Provide the (x, y) coordinate of the cell's center where the given text is located.  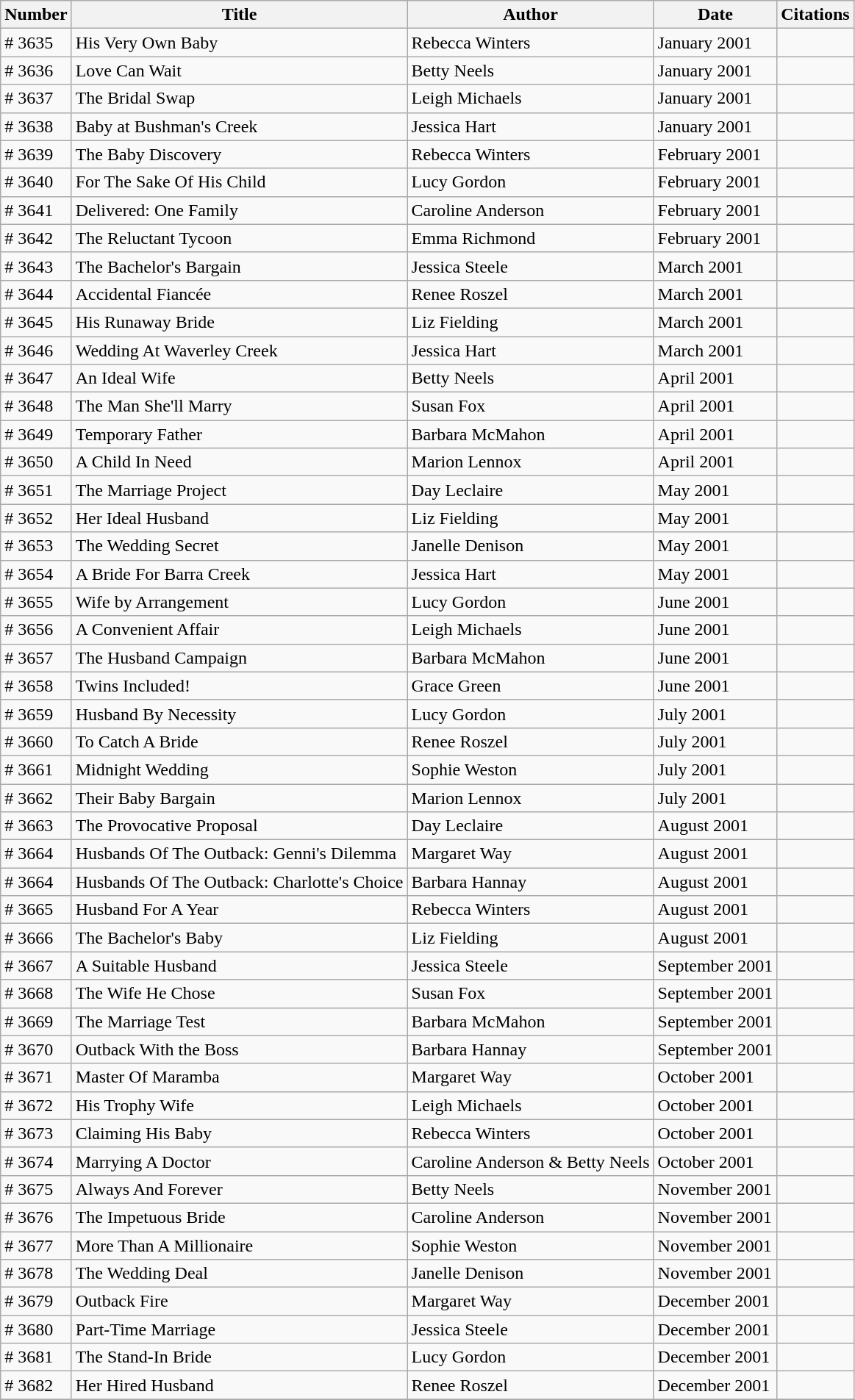
Always And Forever (240, 1189)
# 3682 (36, 1385)
Her Hired Husband (240, 1385)
# 3641 (36, 210)
Husband By Necessity (240, 714)
His Trophy Wife (240, 1105)
Delivered: One Family (240, 210)
# 3639 (36, 154)
The Marriage Project (240, 490)
Date (715, 15)
# 3669 (36, 1022)
An Ideal Wife (240, 378)
Husbands Of The Outback: Charlotte's Choice (240, 882)
The Bachelor's Bargain (240, 266)
# 3653 (36, 546)
Twins Included! (240, 686)
Outback Fire (240, 1302)
Marrying A Doctor (240, 1161)
The Baby Discovery (240, 154)
The Wife He Chose (240, 994)
The Provocative Proposal (240, 826)
# 3660 (36, 742)
# 3665 (36, 910)
The Marriage Test (240, 1022)
# 3638 (36, 126)
# 3677 (36, 1246)
# 3647 (36, 378)
# 3661 (36, 769)
The Stand-In Bride (240, 1357)
# 3645 (36, 322)
Author (531, 15)
# 3648 (36, 406)
# 3674 (36, 1161)
The Impetuous Bride (240, 1217)
# 3654 (36, 574)
His Very Own Baby (240, 43)
# 3640 (36, 182)
# 3636 (36, 71)
# 3670 (36, 1049)
# 3659 (36, 714)
# 3652 (36, 518)
# 3662 (36, 797)
# 3671 (36, 1077)
# 3635 (36, 43)
Claiming His Baby (240, 1133)
Midnight Wedding (240, 769)
# 3675 (36, 1189)
# 3650 (36, 462)
# 3667 (36, 966)
The Bachelor's Baby (240, 938)
Caroline Anderson & Betty Neels (531, 1161)
Grace Green (531, 686)
The Reluctant Tycoon (240, 238)
A Child In Need (240, 462)
The Man She'll Marry (240, 406)
# 3676 (36, 1217)
The Wedding Secret (240, 546)
# 3657 (36, 658)
Husbands Of The Outback: Genni's Dilemma (240, 854)
Master Of Maramba (240, 1077)
# 3678 (36, 1274)
His Runaway Bride (240, 322)
# 3663 (36, 826)
A Suitable Husband (240, 966)
Number (36, 15)
# 3642 (36, 238)
# 3643 (36, 266)
Outback With the Boss (240, 1049)
# 3649 (36, 434)
# 3651 (36, 490)
# 3646 (36, 351)
# 3656 (36, 630)
# 3680 (36, 1329)
The Husband Campaign (240, 658)
# 3666 (36, 938)
# 3637 (36, 98)
# 3673 (36, 1133)
Part-Time Marriage (240, 1329)
Husband For A Year (240, 910)
# 3679 (36, 1302)
Temporary Father (240, 434)
Wife by Arrangement (240, 602)
# 3658 (36, 686)
Wedding At Waverley Creek (240, 351)
# 3655 (36, 602)
A Bride For Barra Creek (240, 574)
Accidental Fiancée (240, 294)
Emma Richmond (531, 238)
# 3672 (36, 1105)
Title (240, 15)
Their Baby Bargain (240, 797)
For The Sake Of His Child (240, 182)
Love Can Wait (240, 71)
A Convenient Affair (240, 630)
# 3644 (36, 294)
More Than A Millionaire (240, 1246)
Citations (815, 15)
# 3668 (36, 994)
Baby at Bushman's Creek (240, 126)
The Wedding Deal (240, 1274)
To Catch A Bride (240, 742)
# 3681 (36, 1357)
Her Ideal Husband (240, 518)
The Bridal Swap (240, 98)
